Pinpoint the cell where the given text exists, returning its (X, Y) midpoint coordinate. 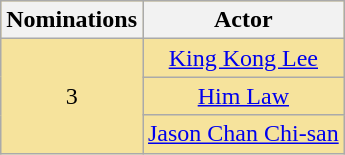
Jason Chan Chi-san (243, 134)
King Kong Lee (243, 58)
Actor (243, 20)
Nominations (72, 20)
Him Law (243, 96)
3 (72, 96)
